Provide the (x, y) coordinate of the cell's center where the given text is located.  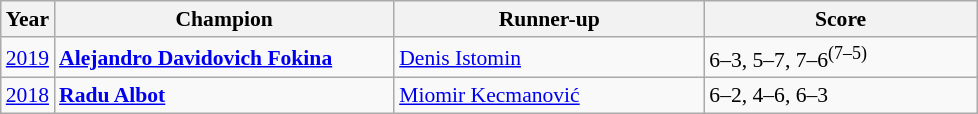
2019 (28, 58)
Radu Albot (224, 96)
2018 (28, 96)
Score (840, 19)
Runner-up (549, 19)
Alejandro Davidovich Fokina (224, 58)
6–3, 5–7, 7–6(7–5) (840, 58)
Denis Istomin (549, 58)
Miomir Kecmanović (549, 96)
6–2, 4–6, 6–3 (840, 96)
Champion (224, 19)
Year (28, 19)
